Capture the cell that displays the provided text and extract its [x, y] central coordinate. 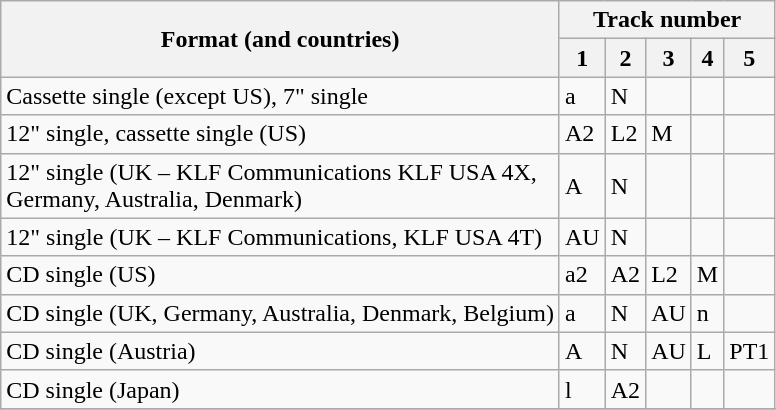
CD single (UK, Germany, Australia, Denmark, Belgium) [280, 313]
2 [625, 58]
n [707, 313]
PT1 [750, 351]
Cassette single (except US), 7" single [280, 96]
Format (and countries) [280, 39]
Track number [666, 20]
CD single (Japan) [280, 389]
12" single, cassette single (US) [280, 134]
12" single (UK – KLF Communications KLF USA 4X,Germany, Australia, Denmark) [280, 186]
4 [707, 58]
3 [669, 58]
12" single (UK – KLF Communications, KLF USA 4T) [280, 237]
1 [582, 58]
5 [750, 58]
CD single (US) [280, 275]
a2 [582, 275]
L [707, 351]
l [582, 389]
CD single (Austria) [280, 351]
